Return [X, Y] of the center of cell containing provided text 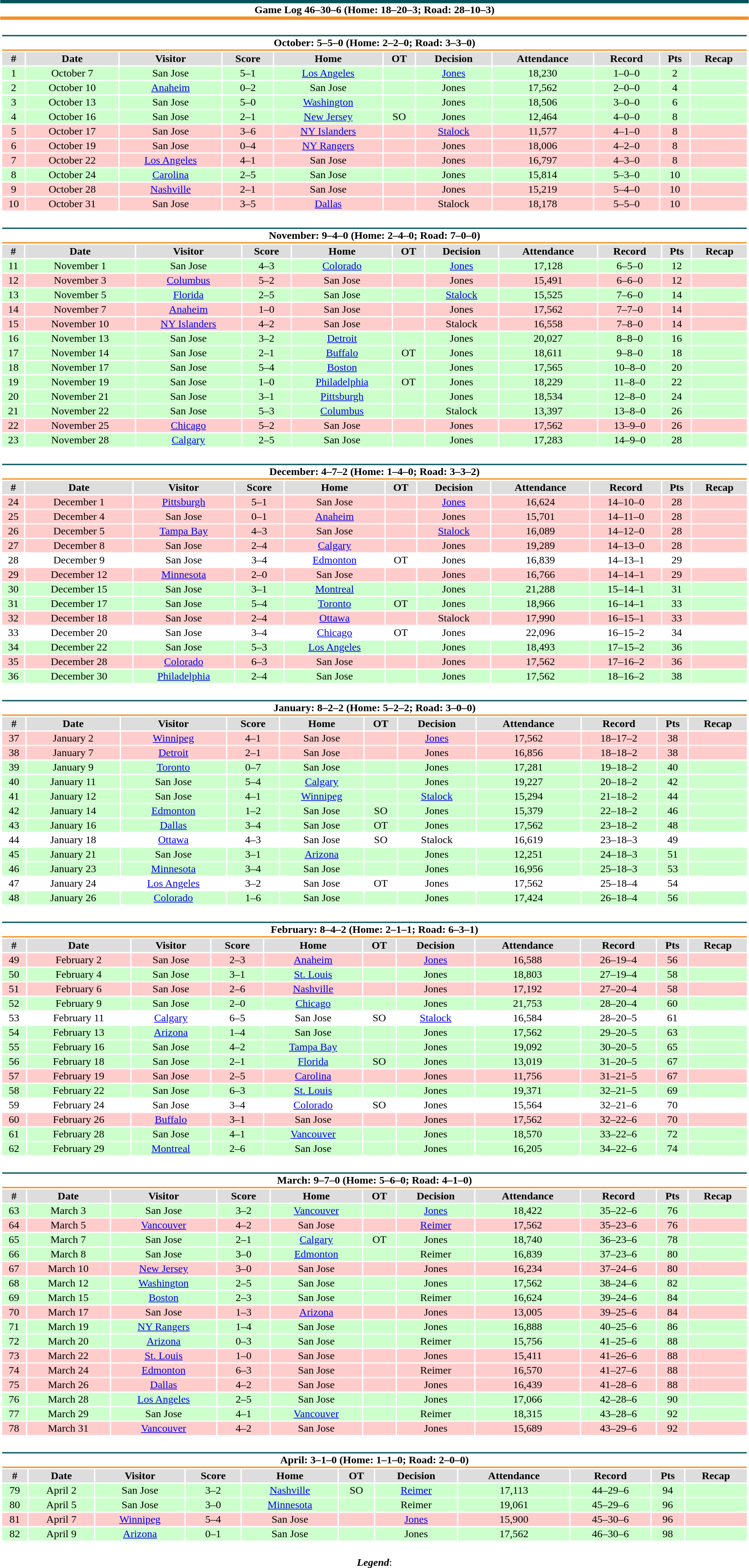
25 [13, 517]
9 [13, 190]
4–2–0 [627, 146]
71 [14, 1327]
18,966 [540, 604]
45–29–6 [610, 1505]
16–14–1 [626, 604]
13 [13, 295]
November 1 [80, 266]
15,701 [540, 517]
1–3 [244, 1312]
19,289 [540, 546]
13,019 [528, 1061]
December: 4–7–2 (Home: 1–4–0; Road: 3–3–2) [374, 471]
38–24–6 [619, 1283]
52 [14, 1003]
15,491 [548, 280]
26–18–4 [619, 898]
March 26 [68, 1385]
16,588 [528, 960]
26–19–4 [619, 960]
18–16–2 [626, 676]
January 12 [73, 797]
15 [13, 324]
December 22 [79, 647]
February 29 [78, 1148]
8–8–0 [629, 338]
25–18–4 [619, 884]
4–1–0 [627, 132]
5–3–0 [627, 175]
0–3 [244, 1341]
15–14–1 [626, 589]
21 [13, 411]
17,424 [528, 898]
7–7–0 [629, 309]
5 [13, 132]
February 18 [78, 1061]
February 2 [78, 960]
68 [14, 1283]
October 17 [72, 132]
February 9 [78, 1003]
16,619 [528, 840]
15,411 [528, 1356]
14–10–0 [626, 502]
30 [13, 589]
15,294 [528, 797]
16,439 [528, 1385]
March 17 [68, 1312]
January 2 [73, 738]
5–4–0 [627, 190]
18,229 [548, 382]
December 8 [79, 546]
35 [13, 662]
February 26 [78, 1119]
Game Log 46–30–6 (Home: 18–20–3; Road: 28–10–3) [374, 10]
17,990 [540, 618]
41–26–6 [619, 1356]
October 10 [72, 88]
0–2 [248, 88]
March 15 [68, 1298]
0–4 [248, 146]
17,113 [514, 1491]
November 25 [80, 425]
3 [13, 102]
45–30–6 [610, 1520]
February: 8–4–2 (Home: 2–1–1; Road: 6–3–1) [374, 930]
42–28–6 [619, 1399]
16,570 [528, 1370]
October 28 [72, 190]
December 17 [79, 604]
27–19–4 [619, 974]
21,753 [528, 1003]
November 7 [80, 309]
86 [672, 1327]
22–18–2 [619, 811]
October 16 [72, 117]
21–18–2 [619, 797]
28–20–4 [619, 1003]
66 [14, 1254]
January 18 [73, 840]
16,888 [528, 1327]
4–0–0 [627, 117]
November 10 [80, 324]
16,558 [548, 324]
94 [668, 1491]
37–23–6 [619, 1254]
22,096 [540, 633]
November 21 [80, 396]
44–29–6 [610, 1491]
32–21–6 [619, 1105]
12,464 [543, 117]
16–15–1 [626, 618]
November 17 [80, 367]
December 9 [79, 560]
April 9 [62, 1534]
19,092 [528, 1047]
46–30–6 [610, 1534]
7 [13, 161]
6–5–0 [629, 266]
59 [14, 1105]
15,219 [543, 190]
12–8–0 [629, 396]
April 5 [62, 1505]
March 8 [68, 1254]
13,005 [528, 1312]
November 13 [80, 338]
February 4 [78, 974]
1–0–0 [627, 73]
17,281 [528, 768]
January 11 [73, 782]
October 7 [72, 73]
30–20–5 [619, 1047]
23 [13, 440]
18,611 [548, 353]
10–8–0 [629, 367]
October 24 [72, 175]
47 [14, 884]
November 5 [80, 295]
March 29 [68, 1414]
15,564 [528, 1105]
November: 9–4–0 (Home: 2–4–0; Road: 7–0–0) [374, 236]
18,315 [528, 1414]
1 [13, 73]
36–23–6 [619, 1240]
6–5 [237, 1018]
March 31 [68, 1428]
18–17–2 [619, 738]
39–25–6 [619, 1312]
41–27–6 [619, 1370]
March 24 [68, 1370]
7–6–0 [629, 295]
15,814 [543, 175]
37–24–6 [619, 1269]
November 22 [80, 411]
18–18–2 [619, 753]
18,178 [543, 204]
December 30 [79, 676]
16,584 [528, 1018]
15,689 [528, 1428]
February 16 [78, 1047]
19,227 [528, 782]
January 9 [73, 768]
13,397 [548, 411]
March 3 [68, 1211]
5–5–0 [627, 204]
March 7 [68, 1240]
41–25–6 [619, 1341]
2–0–0 [627, 88]
75 [14, 1385]
20,027 [548, 338]
15,756 [528, 1341]
April: 3–1–0 (Home: 1–1–0; Road: 2–0–0) [374, 1460]
November 3 [80, 280]
15,525 [548, 295]
December 20 [79, 633]
April 2 [62, 1491]
October 13 [72, 102]
December 5 [79, 531]
October 31 [72, 204]
77 [14, 1414]
0–7 [253, 768]
35–23–6 [619, 1225]
98 [668, 1534]
23–18–3 [619, 840]
73 [14, 1356]
11,756 [528, 1076]
31–21–5 [619, 1076]
12,251 [528, 855]
29–20–5 [619, 1032]
17,128 [548, 266]
March: 9–7–0 (Home: 5–6–0; Road: 4–1–0) [374, 1181]
41–28–6 [619, 1385]
17,283 [548, 440]
62 [14, 1148]
February 22 [78, 1090]
19,061 [514, 1505]
19 [13, 382]
7–8–0 [629, 324]
50 [14, 974]
18,422 [528, 1211]
February 13 [78, 1032]
January: 8–2–2 (Home: 5–2–2; Road: 3–0–0) [374, 708]
6–6–0 [629, 280]
March 5 [68, 1225]
17 [13, 353]
20–18–2 [619, 782]
16,797 [543, 161]
28–20–5 [619, 1018]
17,565 [548, 367]
16,766 [540, 575]
34–22–6 [619, 1148]
15,900 [514, 1520]
43 [14, 826]
October 22 [72, 161]
16,205 [528, 1148]
16,956 [528, 869]
December 1 [79, 502]
3–6 [248, 132]
March 22 [68, 1356]
April 7 [62, 1520]
16,856 [528, 753]
11–8–0 [629, 382]
March 19 [68, 1327]
37 [14, 738]
February 28 [78, 1134]
4–3–0 [627, 161]
January 23 [73, 869]
18,006 [543, 146]
November 14 [80, 353]
33–22–6 [619, 1134]
November 28 [80, 440]
December 12 [79, 575]
14–13–1 [626, 560]
January 26 [73, 898]
43–28–6 [619, 1414]
79 [15, 1491]
81 [15, 1520]
January 14 [73, 811]
January 21 [73, 855]
3–5 [248, 204]
9–8–0 [629, 353]
57 [14, 1076]
14–13–0 [626, 546]
February 11 [78, 1018]
16,234 [528, 1269]
15,379 [528, 811]
13–8–0 [629, 411]
1–2 [253, 811]
11 [13, 266]
17–16–2 [626, 662]
90 [672, 1399]
October 19 [72, 146]
18,493 [540, 647]
14–11–0 [626, 517]
March 12 [68, 1283]
18,570 [528, 1134]
March 10 [68, 1269]
17–15–2 [626, 647]
27–20–4 [619, 989]
40–25–6 [619, 1327]
13–9–0 [629, 425]
27 [13, 546]
19,371 [528, 1090]
35–22–6 [619, 1211]
December 4 [79, 517]
February 19 [78, 1076]
32–21–5 [619, 1090]
16,089 [540, 531]
5–0 [248, 102]
16–15–2 [626, 633]
3–0–0 [627, 102]
18,230 [543, 73]
45 [14, 855]
25–18–3 [619, 869]
18,534 [548, 396]
19–18–2 [619, 768]
December 18 [79, 618]
24–18–3 [619, 855]
January 7 [73, 753]
23–18–2 [619, 826]
February 24 [78, 1105]
39–24–6 [619, 1298]
17,066 [528, 1399]
March 28 [68, 1399]
1–6 [253, 898]
18,740 [528, 1240]
31–20–5 [619, 1061]
14–12–0 [626, 531]
December 15 [79, 589]
January 24 [73, 884]
32–22–6 [619, 1119]
November 19 [80, 382]
32 [13, 618]
41 [14, 797]
October: 5–5–0 (Home: 2–2–0; Road: 3–3–0) [374, 43]
14–9–0 [629, 440]
43–29–6 [619, 1428]
11,577 [543, 132]
14–14–1 [626, 575]
39 [14, 768]
March 20 [68, 1341]
17,192 [528, 989]
January 16 [73, 826]
64 [14, 1225]
21,288 [540, 589]
18,803 [528, 974]
18,506 [543, 102]
55 [14, 1047]
December 28 [79, 662]
February 6 [78, 989]
